Search for the cell housing the specified text and yield its [X, Y] center coordinate. 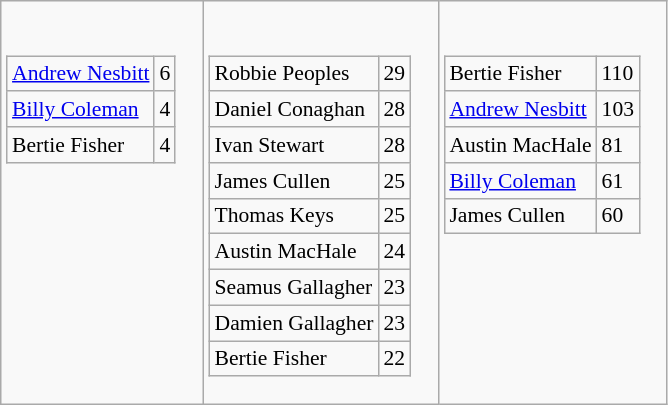
29 [394, 74]
103 [618, 109]
81 [618, 145]
61 [618, 180]
22 [394, 359]
Thomas Keys [294, 216]
Ivan Stewart [294, 145]
Seamus Gallagher [294, 287]
Robbie Peoples [294, 74]
Damien Gallagher [294, 323]
110 [618, 74]
Bertie Fisher 110 Andrew Nesbitt 103 Austin MacHale 81 Billy Coleman 61 James Cullen 60 [552, 202]
Andrew Nesbitt 6 Billy Coleman 4 Bertie Fisher 4 [102, 202]
24 [394, 252]
60 [618, 216]
6 [164, 74]
Daniel Conaghan [294, 109]
